Pinpoint the cell where the given text exists, returning its (X, Y) midpoint coordinate. 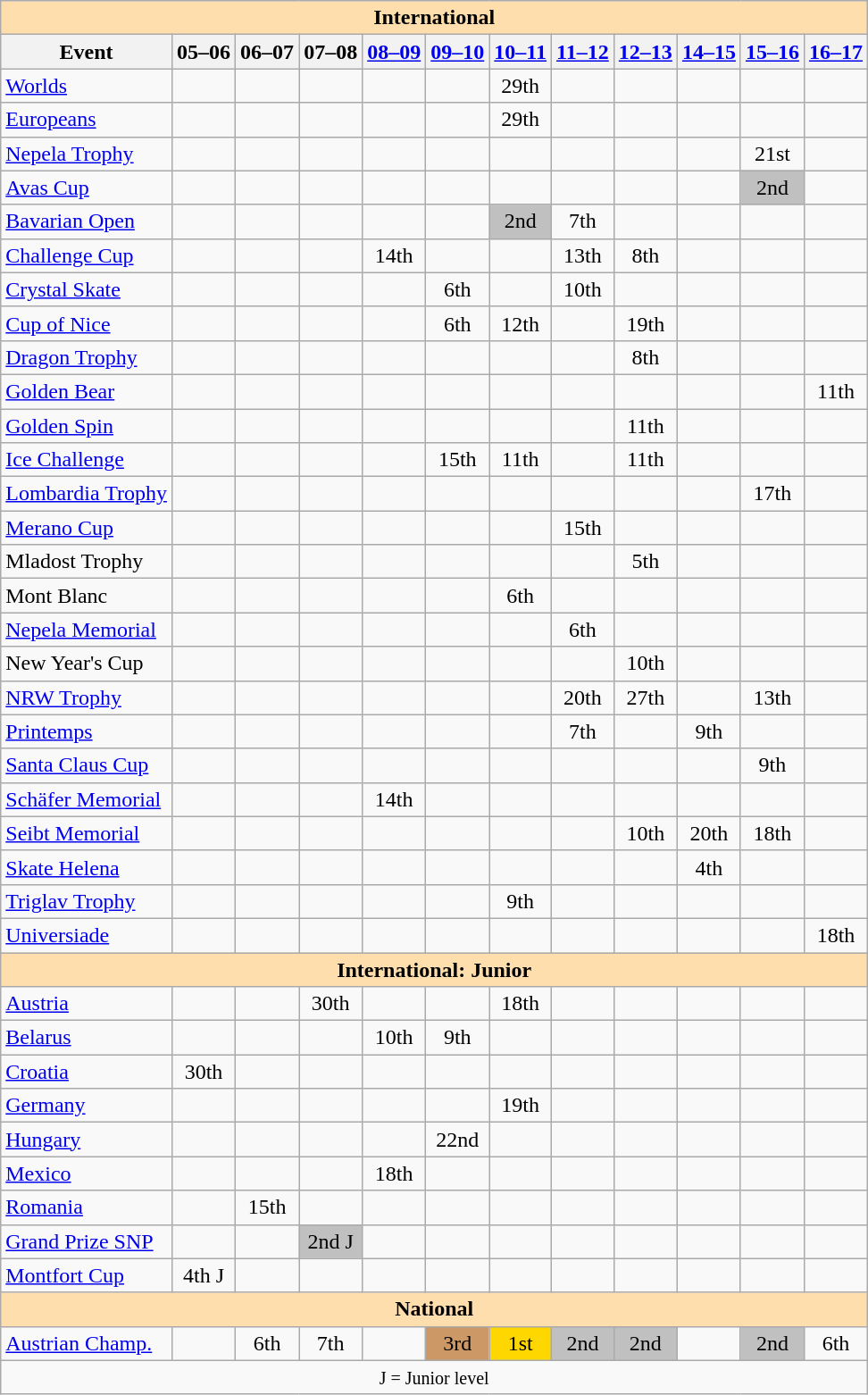
Germany (87, 1106)
Montfort Cup (87, 1275)
Skate Helena (87, 867)
05–06 (204, 52)
4th J (204, 1275)
Triglav Trophy (87, 901)
New Year's Cup (87, 664)
Mladost Trophy (87, 562)
Hungary (87, 1140)
12–13 (645, 52)
Event (87, 52)
06–07 (268, 52)
Crystal Skate (87, 289)
International: Junior (434, 969)
4th (709, 867)
J = Junior level (434, 1377)
27th (645, 697)
Romania (87, 1207)
Ice Challenge (87, 460)
Universiade (87, 935)
Cup of Nice (87, 323)
2nd J (330, 1241)
Europeans (87, 120)
International (434, 18)
14–15 (709, 52)
Grand Prize SNP (87, 1241)
15–16 (772, 52)
1st (521, 1343)
21st (772, 154)
08–09 (395, 52)
Nepela Trophy (87, 154)
10–11 (521, 52)
National (434, 1309)
17th (772, 494)
16–17 (836, 52)
Santa Claus Cup (87, 765)
Challenge Cup (87, 255)
Worlds (87, 86)
07–08 (330, 52)
Avas Cup (87, 188)
5th (645, 562)
Golden Bear (87, 391)
Croatia (87, 1072)
12th (521, 323)
Austria (87, 1004)
22nd (457, 1140)
Printemps (87, 731)
Mont Blanc (87, 596)
Bavarian Open (87, 221)
3rd (457, 1343)
Dragon Trophy (87, 357)
09–10 (457, 52)
Austrian Champ. (87, 1343)
Schäfer Memorial (87, 799)
Lombardia Trophy (87, 494)
Seibt Memorial (87, 833)
Merano Cup (87, 528)
11–12 (583, 52)
Mexico (87, 1174)
Nepela Memorial (87, 630)
NRW Trophy (87, 697)
Belarus (87, 1038)
Golden Spin (87, 426)
